Scan for the cell matching the given text and deliver its (X, Y) coordinate at center. 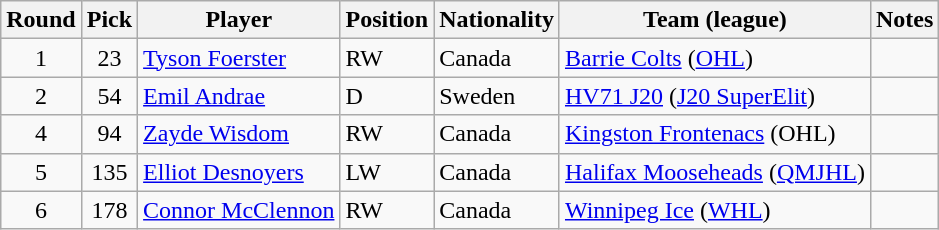
Zayde Wisdom (239, 134)
23 (109, 58)
Position (387, 20)
Player (239, 20)
Elliot Desnoyers (239, 172)
D (387, 96)
5 (41, 172)
Pick (109, 20)
LW (387, 172)
HV71 J20 (J20 SuperElit) (714, 96)
Notes (904, 20)
Connor McClennon (239, 210)
2 (41, 96)
Barrie Colts (OHL) (714, 58)
6 (41, 210)
Sweden (497, 96)
1 (41, 58)
94 (109, 134)
Team (league) (714, 20)
Emil Andrae (239, 96)
135 (109, 172)
Nationality (497, 20)
Kingston Frontenacs (OHL) (714, 134)
Halifax Mooseheads (QMJHL) (714, 172)
54 (109, 96)
Tyson Foerster (239, 58)
Winnipeg Ice (WHL) (714, 210)
178 (109, 210)
4 (41, 134)
Round (41, 20)
